Return (x, y) of the center of cell containing provided text 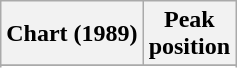
Chart (1989) (72, 34)
Peakposition (189, 34)
